Detect which cell encompasses the target text, then output its (X, Y) center coordinate. 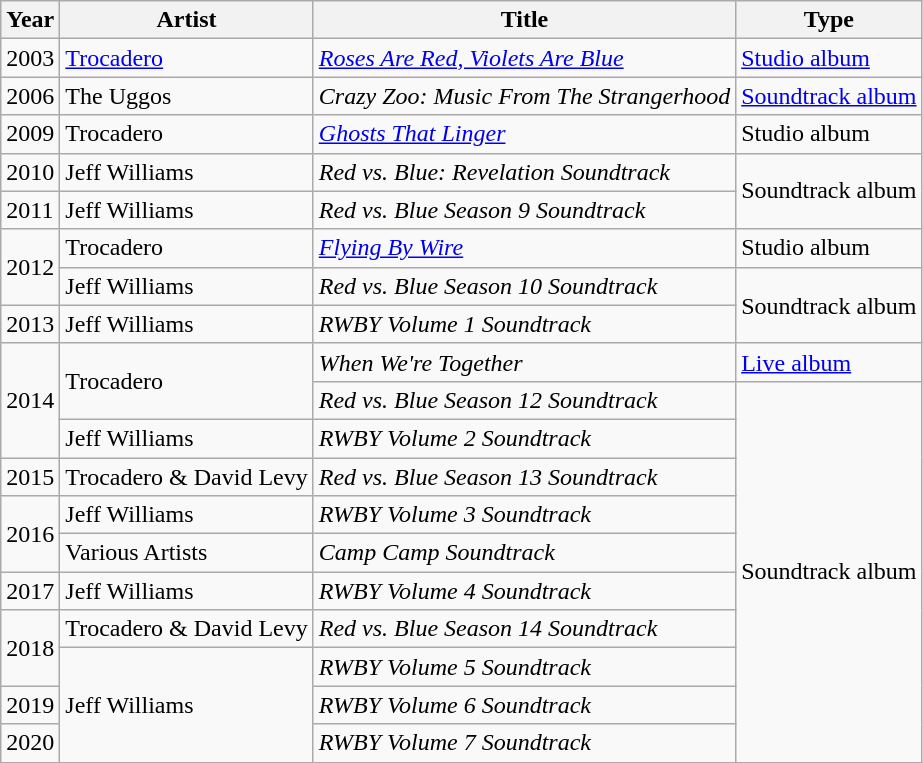
2011 (30, 210)
RWBY Volume 1 Soundtrack (524, 324)
2013 (30, 324)
Artist (186, 20)
Live album (829, 362)
Red vs. Blue Season 10 Soundtrack (524, 286)
2020 (30, 743)
2012 (30, 267)
The Uggos (186, 96)
Red vs. Blue Season 9 Soundtrack (524, 210)
Crazy Zoo: Music From The Strangerhood (524, 96)
2015 (30, 477)
RWBY Volume 5 Soundtrack (524, 667)
Red vs. Blue Season 13 Soundtrack (524, 477)
Red vs. Blue Season 12 Soundtrack (524, 400)
2006 (30, 96)
2017 (30, 591)
2019 (30, 705)
When We're Together (524, 362)
2014 (30, 400)
Red vs. Blue Season 14 Soundtrack (524, 629)
Flying By Wire (524, 248)
Type (829, 20)
Red vs. Blue: Revelation Soundtrack (524, 172)
RWBY Volume 7 Soundtrack (524, 743)
2009 (30, 134)
RWBY Volume 6 Soundtrack (524, 705)
2010 (30, 172)
RWBY Volume 2 Soundtrack (524, 438)
2018 (30, 648)
2003 (30, 58)
Roses Are Red, Violets Are Blue (524, 58)
Various Artists (186, 553)
Camp Camp Soundtrack (524, 553)
Title (524, 20)
Ghosts That Linger (524, 134)
RWBY Volume 3 Soundtrack (524, 515)
2016 (30, 534)
Year (30, 20)
RWBY Volume 4 Soundtrack (524, 591)
